Identify which cell holds the provided text, then report its (x, y) central coordinate. 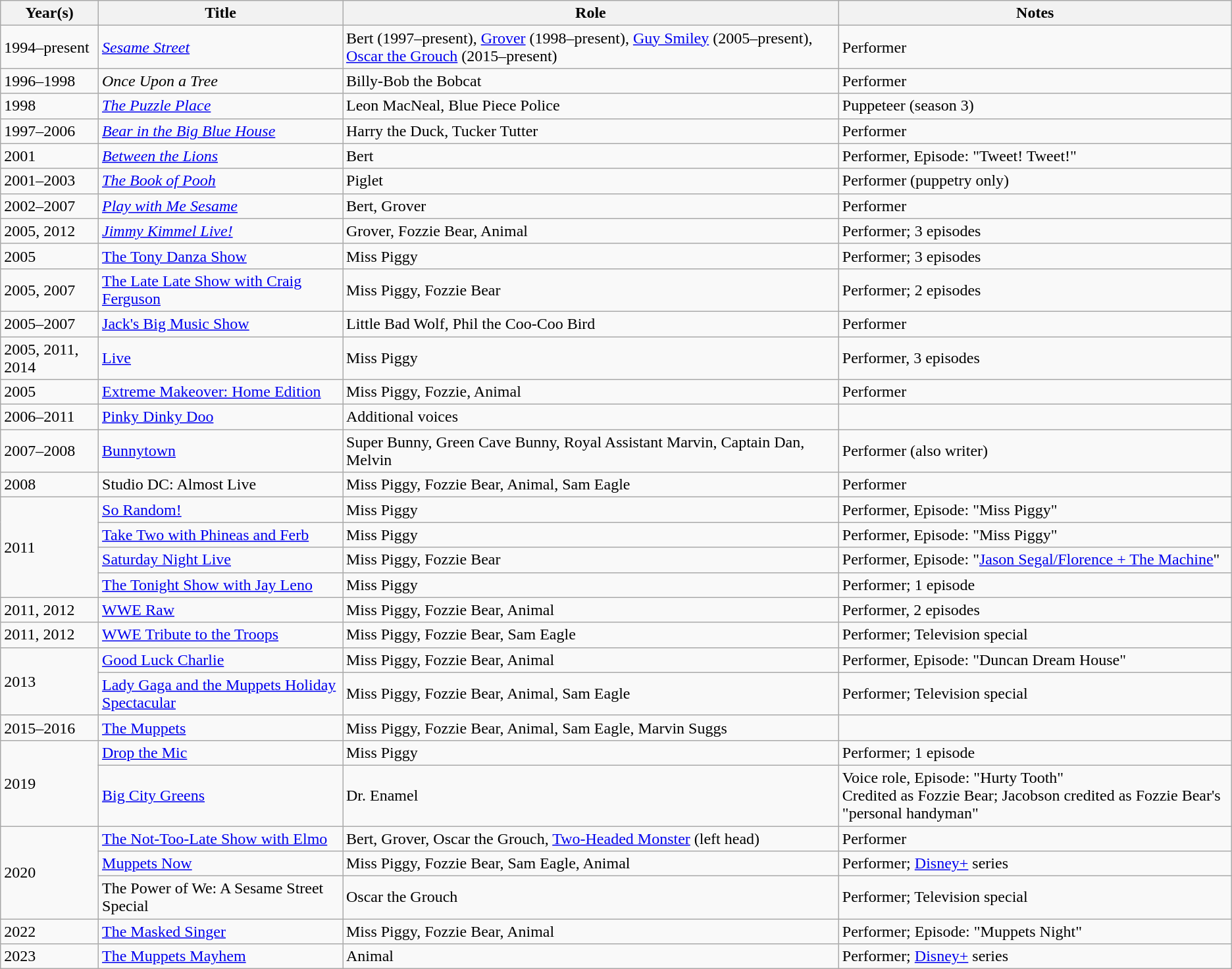
Super Bunny, Green Cave Bunny, Royal Assistant Marvin, Captain Dan, Melvin (590, 451)
Performer (puppetry only) (1035, 181)
Saturday Night Live (221, 560)
Performer, 2 episodes (1035, 610)
Performer, 3 episodes (1035, 358)
Once Upon a Tree (221, 81)
The Puzzle Place (221, 106)
Jimmy Kimmel Live! (221, 231)
Billy-Bob the Bobcat (590, 81)
The Muppets Mayhem (221, 957)
The Tony Danza Show (221, 256)
The Power of We: A Sesame Street Special (221, 897)
Performer, Episode: "Tweet! Tweet!" (1035, 156)
Performer; Episode: "Muppets Night" (1035, 932)
Animal (590, 957)
Year(s) (50, 13)
Bear in the Big Blue House (221, 131)
Bert, Grover (590, 206)
2022 (50, 932)
Notes (1035, 13)
Bert, Grover, Oscar the Grouch, Two-Headed Monster (left head) (590, 839)
Miss Piggy, Fozzie, Animal (590, 392)
Voice role, Episode: "Hurty Tooth"Credited as Fozzie Bear; Jacobson credited as Fozzie Bear's "personal handyman" (1035, 795)
2005–2007 (50, 324)
Bert (590, 156)
Good Luck Charlie (221, 660)
Sesame Street (221, 47)
Dr. Enamel (590, 795)
Between the Lions (221, 156)
Miss Piggy, Fozzie Bear, Sam Eagle (590, 635)
2001–2003 (50, 181)
The Late Late Show with Craig Ferguson (221, 289)
Studio DC: Almost Live (221, 485)
Take Two with Phineas and Ferb (221, 535)
Puppeteer (season 3) (1035, 106)
Big City Greens (221, 795)
Lady Gaga and the Muppets Holiday Spectacular (221, 693)
Miss Piggy, Fozzie Bear, Animal, Sam Eagle, Marvin Suggs (590, 728)
2007–2008 (50, 451)
Jack's Big Music Show (221, 324)
Title (221, 13)
1996–1998 (50, 81)
Oscar the Grouch (590, 897)
2019 (50, 783)
Play with Me Sesame (221, 206)
2023 (50, 957)
Additional voices (590, 417)
Piglet (590, 181)
1998 (50, 106)
Little Bad Wolf, Phil the Coo-Coo Bird (590, 324)
Performer, Episode: "Duncan Dream House" (1035, 660)
2002–2007 (50, 206)
So Random! (221, 510)
Performer; 2 episodes (1035, 289)
1997–2006 (50, 131)
1994–present (50, 47)
Performer, Episode: "Jason Segal/Florence + The Machine" (1035, 560)
2008 (50, 485)
Miss Piggy, Fozzie Bear, Sam Eagle, Animal (590, 864)
WWE Tribute to the Troops (221, 635)
Role (590, 13)
Muppets Now (221, 864)
2013 (50, 682)
WWE Raw (221, 610)
Bunnytown (221, 451)
Pinky Dinky Doo (221, 417)
Extreme Makeover: Home Edition (221, 392)
Bert (1997–present), Grover (1998–present), Guy Smiley (2005–present), Oscar the Grouch (2015–present) (590, 47)
Harry the Duck, Tucker Tutter (590, 131)
Leon MacNeal, Blue Piece Police (590, 106)
2006–2011 (50, 417)
The Not-Too-Late Show with Elmo (221, 839)
The Masked Singer (221, 932)
2015–2016 (50, 728)
2005, 2011, 2014 (50, 358)
Performer (also writer) (1035, 451)
Drop the Mic (221, 753)
Grover, Fozzie Bear, Animal (590, 231)
The Book of Pooh (221, 181)
2005, 2007 (50, 289)
2020 (50, 872)
2011 (50, 547)
2001 (50, 156)
The Tonight Show with Jay Leno (221, 585)
Live (221, 358)
The Muppets (221, 728)
2005, 2012 (50, 231)
